For the text-containing cell, return its midpoint in (X, Y) coordinate format. 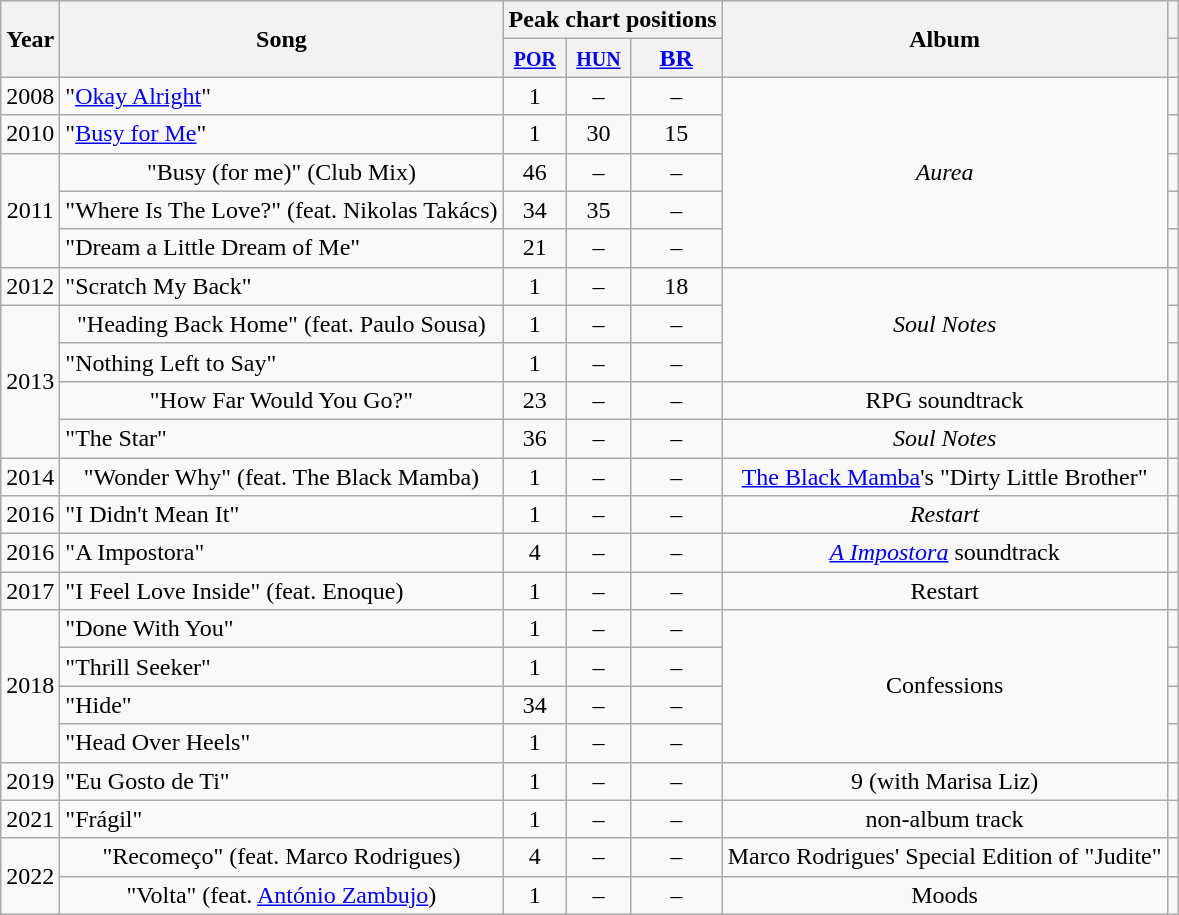
HUN (599, 58)
"I Didn't Mean It" (282, 515)
"Hide" (282, 705)
POR (535, 58)
2018 (30, 686)
Year (30, 39)
Aurea (944, 172)
"Thrill Seeker" (282, 667)
36 (535, 438)
Album (944, 39)
RPG soundtrack (944, 400)
"Eu Gosto de Ti" (282, 781)
35 (599, 210)
23 (535, 400)
"I Feel Love Inside" (feat. Enoque) (282, 591)
18 (676, 286)
"Busy (for me)" (Club Mix) (282, 172)
"Where Is The Love?" (feat. Nikolas Takács) (282, 210)
Marco Rodrigues' Special Edition of "Judite" (944, 857)
2013 (30, 381)
2022 (30, 876)
"Recomeço" (feat. Marco Rodrigues) (282, 857)
2008 (30, 96)
30 (599, 134)
Peak chart positions (612, 20)
2019 (30, 781)
"Okay Alright" (282, 96)
"Dream a Little Dream of Me" (282, 248)
9 (with Marisa Liz) (944, 781)
The Black Mamba's "Dirty Little Brother" (944, 477)
"Busy for Me" (282, 134)
2011 (30, 210)
"A Impostora" (282, 553)
non-album track (944, 819)
A Impostora soundtrack (944, 553)
"Done With You" (282, 629)
"The Star" (282, 438)
"Volta" (feat. António Zambujo) (282, 895)
Song (282, 39)
"How Far Would You Go?" (282, 400)
"Frágil" (282, 819)
2014 (30, 477)
"Wonder Why" (feat. The Black Mamba) (282, 477)
"Nothing Left to Say" (282, 362)
21 (535, 248)
BR (676, 58)
"Scratch My Back" (282, 286)
15 (676, 134)
2012 (30, 286)
Moods (944, 895)
"Head Over Heels" (282, 743)
"Heading Back Home" (feat. Paulo Sousa) (282, 324)
46 (535, 172)
Confessions (944, 686)
2010 (30, 134)
2021 (30, 819)
2017 (30, 591)
